Detect which cell encompasses the target text, then output its (X, Y) center coordinate. 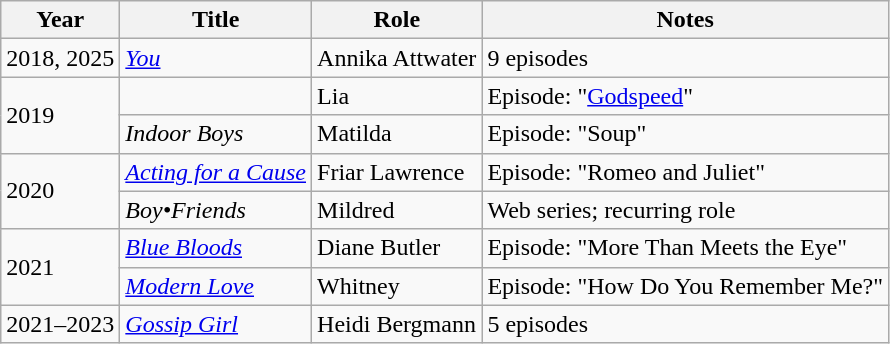
Annika Attwater (397, 58)
Indoor Boys (216, 134)
9 episodes (686, 58)
Modern Love (216, 286)
Matilda (397, 134)
Episode: "More Than Meets the Eye" (686, 248)
Year (60, 20)
Boy•Friends (216, 210)
Title (216, 20)
Acting for a Cause (216, 172)
2021 (60, 267)
Episode: "How Do You Remember Me?" (686, 286)
2020 (60, 191)
Lia (397, 96)
Notes (686, 20)
Diane Butler (397, 248)
Gossip Girl (216, 324)
Role (397, 20)
Episode: "Soup" (686, 134)
2019 (60, 115)
Episode: "Godspeed" (686, 96)
Friar Lawrence (397, 172)
Episode: "Romeo and Juliet" (686, 172)
Whitney (397, 286)
Blue Bloods (216, 248)
Mildred (397, 210)
You (216, 58)
Web series; recurring role (686, 210)
2021–2023 (60, 324)
5 episodes (686, 324)
2018, 2025 (60, 58)
Heidi Bergmann (397, 324)
